For the text-containing cell, return its midpoint in (x, y) coordinate format. 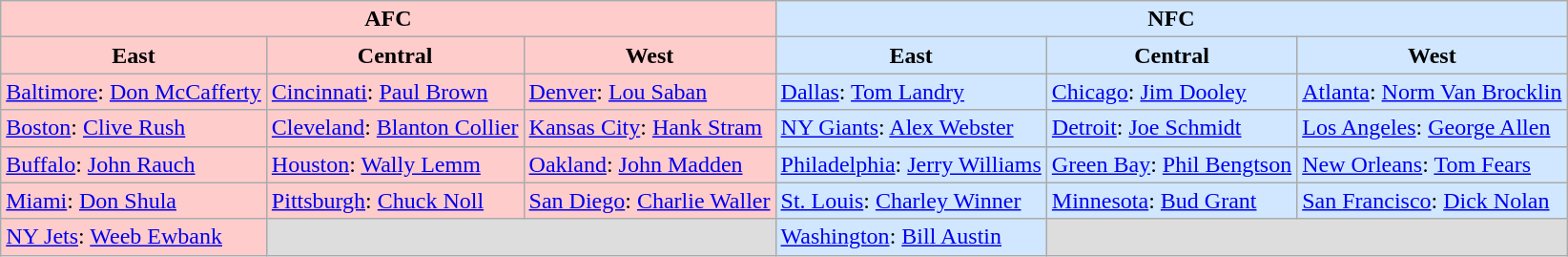
Chicago: Jim Dooley (1171, 92)
Philadelphia: Jerry Williams (911, 164)
Minnesota: Bud Grant (1171, 201)
Dallas: Tom Landry (911, 92)
Denver: Lou Saban (650, 92)
Baltimore: Don McCafferty (134, 92)
Atlanta: Norm Van Brocklin (1433, 92)
Cincinnati: Paul Brown (395, 92)
San Francisco: Dick Nolan (1433, 201)
AFC (388, 19)
Buffalo: John Rauch (134, 164)
Los Angeles: George Allen (1433, 128)
Miami: Don Shula (134, 201)
Houston: Wally Lemm (395, 164)
NFC (1171, 19)
Oakland: John Madden (650, 164)
Green Bay: Phil Bengtson (1171, 164)
Pittsburgh: Chuck Noll (395, 201)
Cleveland: Blanton Collier (395, 128)
NY Giants: Alex Webster (911, 128)
NY Jets: Weeb Ewbank (134, 237)
Washington: Bill Austin (911, 237)
Boston: Clive Rush (134, 128)
St. Louis: Charley Winner (911, 201)
San Diego: Charlie Waller (650, 201)
New Orleans: Tom Fears (1433, 164)
Kansas City: Hank Stram (650, 128)
Detroit: Joe Schmidt (1171, 128)
